Locate the cell with the specified text and output its [x, y] center coordinate. 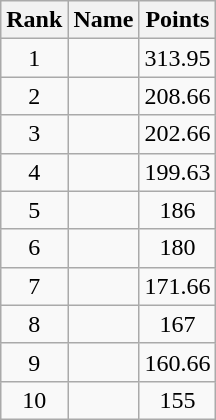
199.63 [178, 172]
5 [34, 210]
171.66 [178, 286]
3 [34, 134]
Name [104, 20]
167 [178, 324]
10 [34, 400]
6 [34, 248]
208.66 [178, 96]
313.95 [178, 58]
155 [178, 400]
2 [34, 96]
1 [34, 58]
8 [34, 324]
7 [34, 286]
Rank [34, 20]
202.66 [178, 134]
160.66 [178, 362]
180 [178, 248]
186 [178, 210]
9 [34, 362]
4 [34, 172]
Points [178, 20]
